Search for the cell housing the specified text and yield its [X, Y] center coordinate. 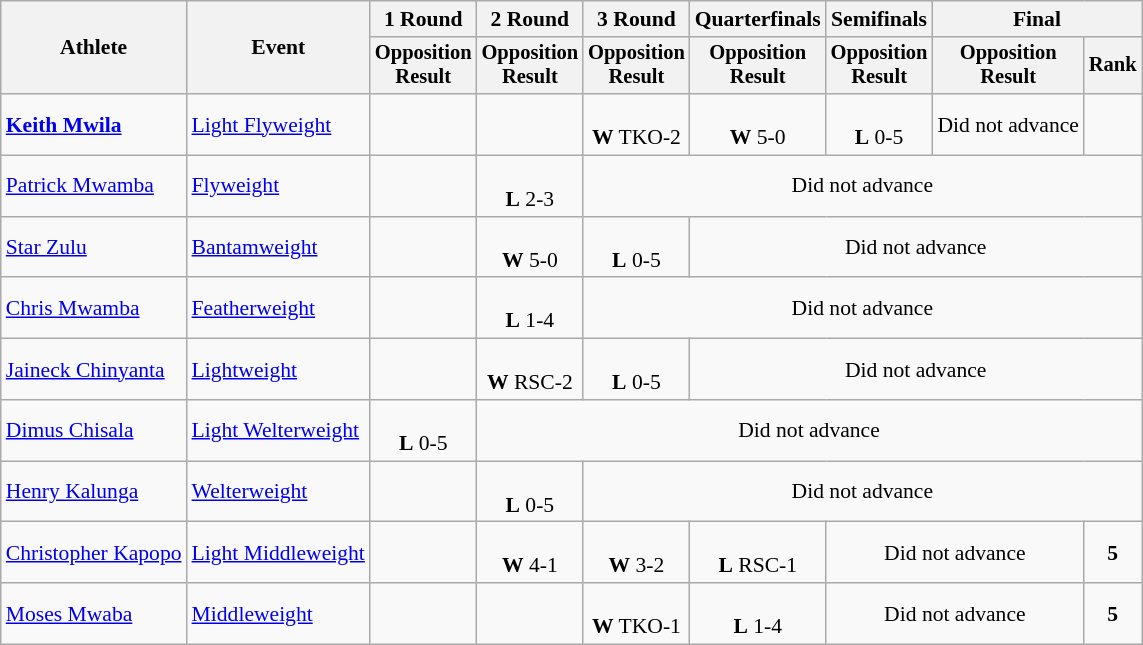
Christopher Kapopo [94, 552]
W TKO-1 [636, 614]
Star Zulu [94, 248]
Quarterfinals [758, 19]
Henry Kalunga [94, 492]
Light Flyweight [278, 124]
Light Middleweight [278, 552]
2 Round [530, 19]
Event [278, 48]
W 4-1 [530, 552]
Lightweight [278, 370]
Final [1036, 19]
3 Round [636, 19]
W 3-2 [636, 552]
Patrick Mwamba [94, 186]
1 Round [424, 19]
Light Welterweight [278, 430]
Keith Mwila [94, 124]
Moses Mwaba [94, 614]
Bantamweight [278, 248]
Semifinals [880, 19]
Rank [1113, 66]
Dimus Chisala [94, 430]
Athlete [94, 48]
Jaineck Chinyanta [94, 370]
Flyweight [278, 186]
Welterweight [278, 492]
Featherweight [278, 308]
L RSC-1 [758, 552]
W RSC-2 [530, 370]
Chris Mwamba [94, 308]
W TKO-2 [636, 124]
Middleweight [278, 614]
L 2-3 [530, 186]
